Determine the (x, y) coordinate at the center of the cell enclosing the given text.  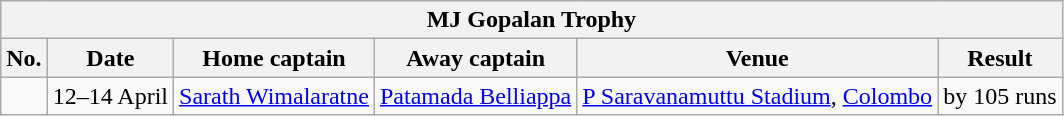
Patamada Belliappa (475, 96)
Result (1000, 58)
Sarath Wimalaratne (274, 96)
by 105 runs (1000, 96)
P Saravanamuttu Stadium, Colombo (758, 96)
Away captain (475, 58)
No. (24, 58)
12–14 April (110, 96)
Venue (758, 58)
Date (110, 58)
MJ Gopalan Trophy (532, 20)
Home captain (274, 58)
